Return the (x, y) coordinate for the center point of the cell that contains the specified text.  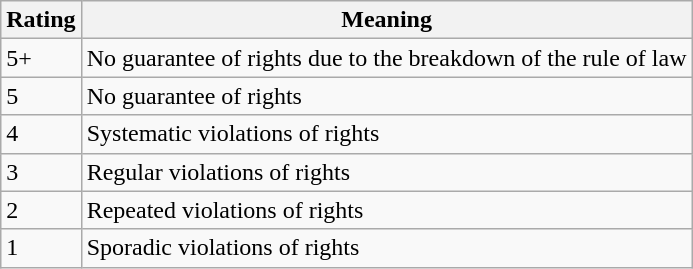
No guarantee of rights due to the breakdown of the rule of law (386, 58)
No guarantee of rights (386, 96)
Systematic violations of rights (386, 134)
5+ (41, 58)
Regular violations of rights (386, 172)
Repeated violations of rights (386, 210)
Meaning (386, 20)
3 (41, 172)
1 (41, 248)
4 (41, 134)
Sporadic violations of rights (386, 248)
5 (41, 96)
2 (41, 210)
Rating (41, 20)
